Determine the (X, Y) coordinate at the center of the cell enclosing the given text.  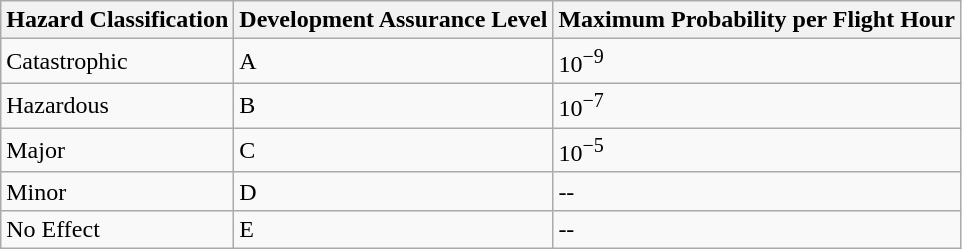
A (394, 62)
10−7 (757, 106)
Development Assurance Level (394, 20)
Maximum Probability per Flight Hour (757, 20)
C (394, 150)
D (394, 191)
10−5 (757, 150)
Major (118, 150)
E (394, 230)
B (394, 106)
Minor (118, 191)
Hazardous (118, 106)
10−9 (757, 62)
No Effect (118, 230)
Hazard Classification (118, 20)
Catastrophic (118, 62)
